Search for the cell housing the specified text and yield its (X, Y) center coordinate. 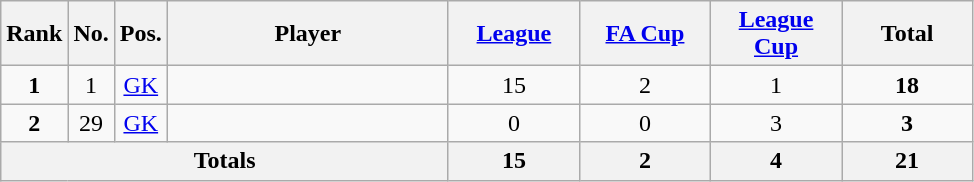
League Cup (776, 34)
18 (908, 85)
No. (91, 34)
FA Cup (644, 34)
Totals (225, 161)
Total (908, 34)
Pos. (140, 34)
Rank (34, 34)
29 (91, 123)
Player (308, 34)
4 (776, 161)
League (514, 34)
21 (908, 161)
